Return the (x, y) coordinate for the center point of the cell that contains the specified text.  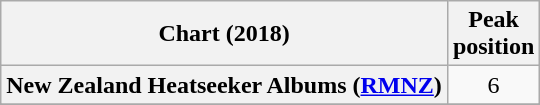
New Zealand Heatseeker Albums (RMNZ) (224, 85)
Peak position (493, 34)
Chart (2018) (224, 34)
6 (493, 85)
